Provide the (x, y) coordinate of the cell's center where the given text is located.  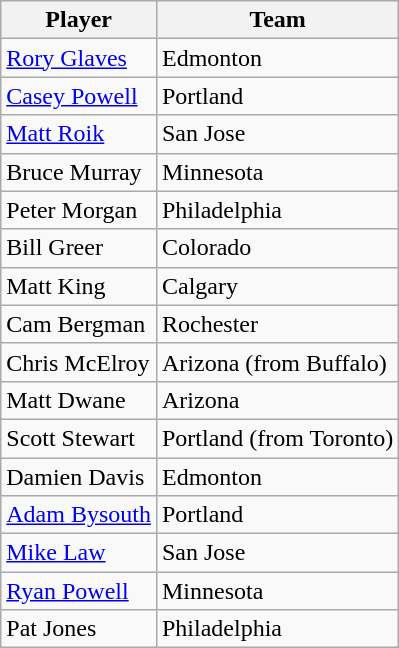
Mike Law (79, 553)
Player (79, 20)
Casey Powell (79, 96)
Arizona (277, 400)
Bruce Murray (79, 172)
Ryan Powell (79, 591)
Bill Greer (79, 248)
Calgary (277, 286)
Matt Dwane (79, 400)
Damien Davis (79, 477)
Peter Morgan (79, 210)
Matt King (79, 286)
Cam Bergman (79, 324)
Matt Roik (79, 134)
Scott Stewart (79, 438)
Colorado (277, 248)
Pat Jones (79, 629)
Arizona (from Buffalo) (277, 362)
Team (277, 20)
Chris McElroy (79, 362)
Portland (from Toronto) (277, 438)
Rory Glaves (79, 58)
Adam Bysouth (79, 515)
Rochester (277, 324)
